For the text-containing cell, return its midpoint in [x, y] coordinate format. 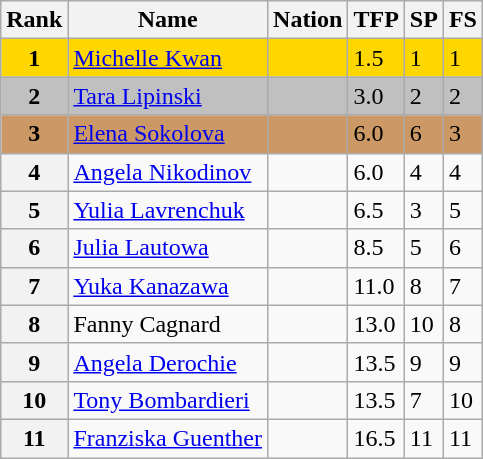
Rank [34, 20]
FS [462, 20]
Michelle Kwan [168, 58]
Franziska Guenther [168, 438]
8.5 [376, 248]
Angela Nikodinov [168, 172]
Name [168, 20]
Nation [308, 20]
SP [424, 20]
3.0 [376, 96]
16.5 [376, 438]
1.5 [376, 58]
Tara Lipinski [168, 96]
11.0 [376, 286]
Yulia Lavrenchuk [168, 210]
Yuka Kanazawa [168, 286]
Angela Derochie [168, 362]
Fanny Cagnard [168, 324]
6.5 [376, 210]
13.0 [376, 324]
Elena Sokolova [168, 134]
TFP [376, 20]
Tony Bombardieri [168, 400]
Julia Lautowa [168, 248]
